Pinpoint the cell where the given text exists, returning its (X, Y) midpoint coordinate. 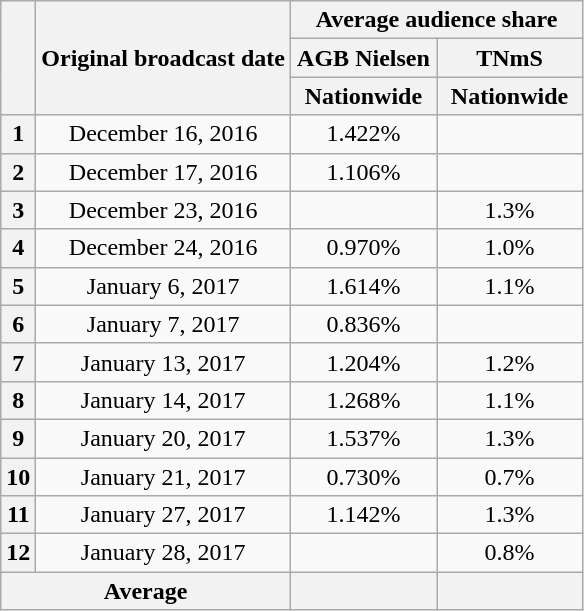
0.7% (509, 477)
1.2% (509, 362)
1.142% (363, 515)
1.204% (363, 362)
Original broadcast date (164, 58)
January 27, 2017 (164, 515)
10 (18, 477)
1.106% (363, 172)
Average audience share (436, 20)
1.537% (363, 438)
1.422% (363, 134)
3 (18, 210)
1 (18, 134)
7 (18, 362)
January 28, 2017 (164, 553)
December 17, 2016 (164, 172)
1.268% (363, 400)
AGB Nielsen (363, 58)
0.836% (363, 324)
January 20, 2017 (164, 438)
January 14, 2017 (164, 400)
1.0% (509, 248)
0.970% (363, 248)
1.614% (363, 286)
January 13, 2017 (164, 362)
5 (18, 286)
December 23, 2016 (164, 210)
8 (18, 400)
6 (18, 324)
0.8% (509, 553)
TNmS (509, 58)
11 (18, 515)
9 (18, 438)
2 (18, 172)
Average (146, 591)
January 21, 2017 (164, 477)
12 (18, 553)
0.730% (363, 477)
December 16, 2016 (164, 134)
4 (18, 248)
January 7, 2017 (164, 324)
January 6, 2017 (164, 286)
December 24, 2016 (164, 248)
